Detect which cell encompasses the target text, then output its (X, Y) center coordinate. 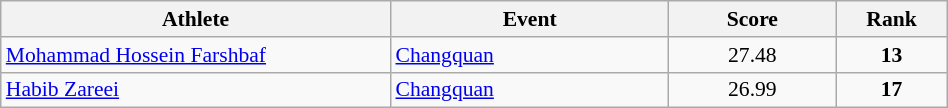
Habib Zareei (196, 90)
17 (892, 90)
27.48 (752, 55)
Score (752, 19)
13 (892, 55)
Mohammad Hossein Farshbaf (196, 55)
26.99 (752, 90)
Athlete (196, 19)
Event (529, 19)
Rank (892, 19)
